Detect which cell encompasses the target text, then output its (x, y) center coordinate. 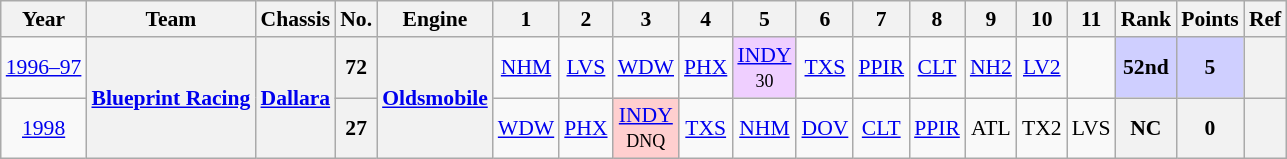
10 (1042, 19)
6 (824, 19)
8 (937, 19)
INDY30 (764, 68)
2 (586, 19)
Dallara (295, 98)
NH2 (991, 68)
1996–97 (44, 68)
Year (44, 19)
LV2 (1042, 68)
9 (991, 19)
27 (356, 128)
Oldsmobile (435, 98)
INDYDNQ (646, 128)
1998 (44, 128)
Points (1210, 19)
ATL (991, 128)
4 (706, 19)
52nd (1146, 68)
11 (1092, 19)
72 (356, 68)
3 (646, 19)
Rank (1146, 19)
DOV (824, 128)
7 (881, 19)
0 (1210, 128)
1 (526, 19)
TX2 (1042, 128)
Team (170, 19)
Ref (1265, 19)
Blueprint Racing (170, 98)
No. (356, 19)
NC (1146, 128)
Engine (435, 19)
Chassis (295, 19)
